Detect which cell encompasses the target text, then output its [x, y] center coordinate. 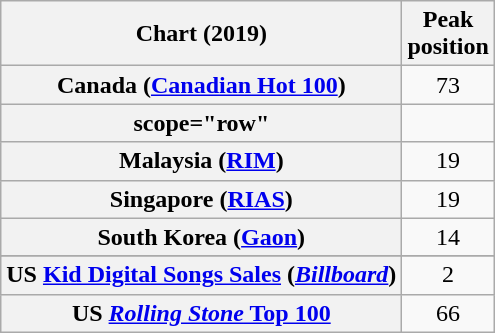
US Kid Digital Songs Sales (Billboard) [202, 275]
Singapore (RIAS) [202, 199]
73 [448, 85]
scope="row" [202, 123]
Malaysia (RIM) [202, 161]
US Rolling Stone Top 100 [202, 313]
66 [448, 313]
Peakposition [448, 34]
South Korea (Gaon) [202, 237]
Chart (2019) [202, 34]
Canada (Canadian Hot 100) [202, 85]
14 [448, 237]
2 [448, 275]
